From the cell containing the given text, extract its center point as [x, y] coordinate. 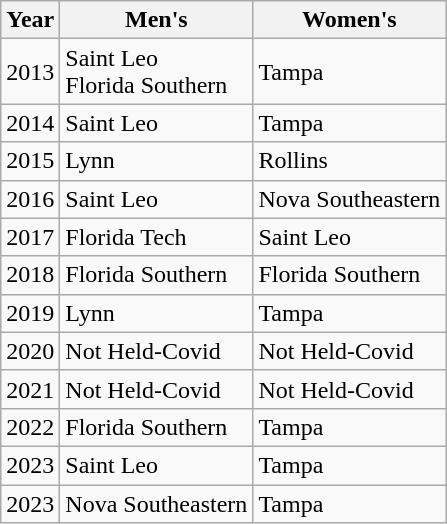
2019 [30, 313]
2015 [30, 161]
Men's [156, 20]
Rollins [350, 161]
2013 [30, 72]
2022 [30, 427]
Florida Tech [156, 237]
Saint LeoFlorida Southern [156, 72]
2014 [30, 123]
2016 [30, 199]
2020 [30, 351]
2021 [30, 389]
Women's [350, 20]
2017 [30, 237]
2018 [30, 275]
Year [30, 20]
